Find where the given text appears and provide that cell's center as [X, Y] coordinate. 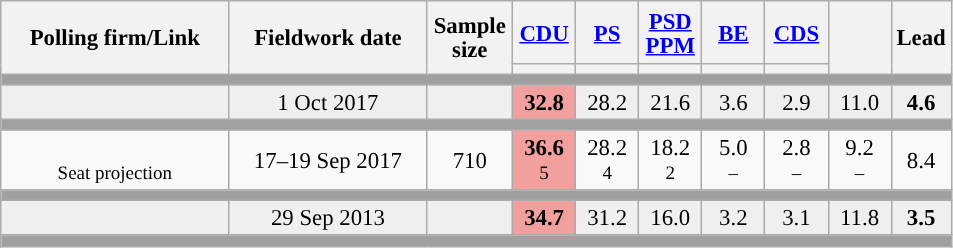
16.0 [670, 218]
5.0– [734, 160]
2.8– [796, 160]
21.6 [670, 102]
4.6 [921, 102]
PSDPPM [670, 32]
2.9 [796, 102]
3.5 [921, 218]
31.2 [608, 218]
Lead [921, 38]
32.8 [544, 102]
BE [734, 32]
11.8 [860, 218]
8.4 [921, 160]
CDU [544, 32]
1 Oct 2017 [328, 102]
710 [470, 160]
3.2 [734, 218]
36.65 [544, 160]
11.0 [860, 102]
Polling firm/Link [115, 38]
9.2– [860, 160]
3.6 [734, 102]
34.7 [544, 218]
PS [608, 32]
29 Sep 2013 [328, 218]
28.24 [608, 160]
28.2 [608, 102]
17–19 Sep 2017 [328, 160]
Sample size [470, 38]
Seat projection [115, 160]
CDS [796, 32]
Fieldwork date [328, 38]
18.22 [670, 160]
3.1 [796, 218]
